From the cell containing the given text, extract its center point as (X, Y) coordinate. 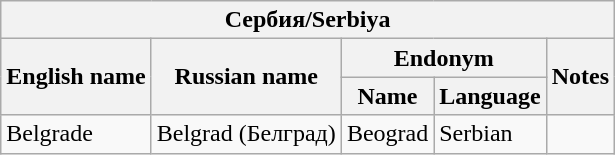
English name (76, 77)
Serbian (490, 134)
Сербия/Serbiya (308, 20)
Russian name (246, 77)
Belgrade (76, 134)
Notes (580, 77)
Endonym (444, 58)
Name (387, 96)
Beograd (387, 134)
Belgrad (Белград) (246, 134)
Language (490, 96)
